Identify which cell holds the provided text, then report its [X, Y] central coordinate. 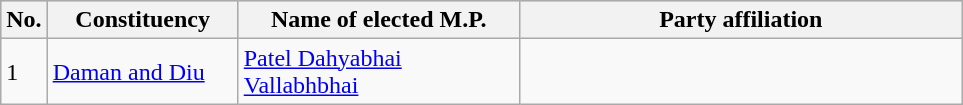
Daman and Diu [142, 72]
Name of elected M.P. [378, 20]
Patel Dahyabhai Vallabhbhai [378, 72]
Party affiliation [740, 20]
Constituency [142, 20]
No. [24, 20]
1 [24, 72]
